Provide the (x, y) coordinate of the cell's center where the given text is located.  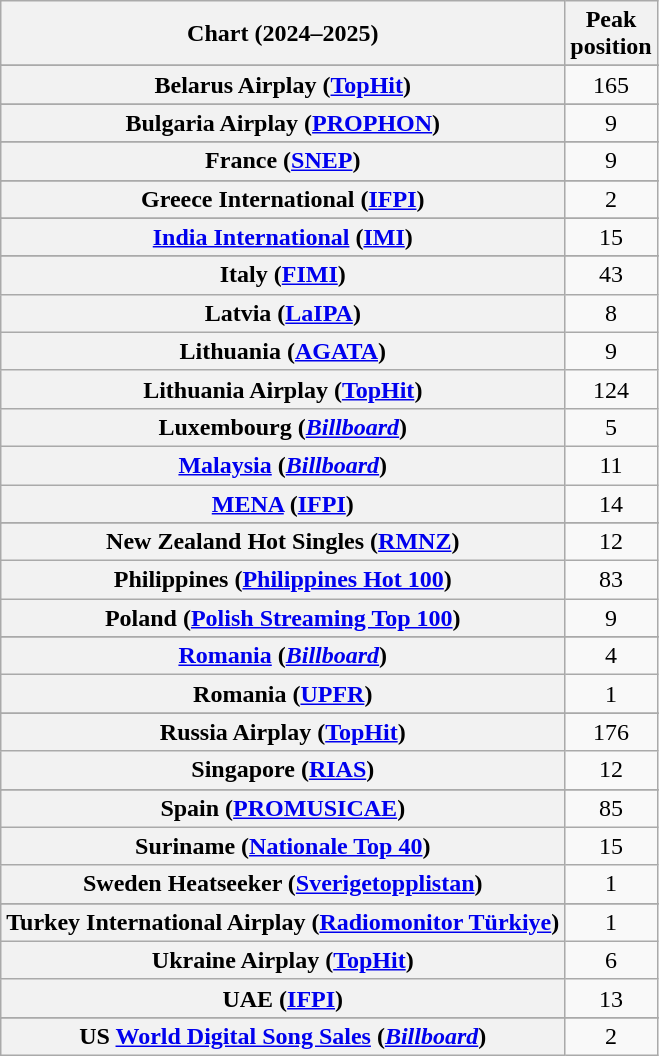
Bulgaria Airplay (PROPHON) (283, 123)
165 (611, 85)
Turkey International Airplay (Radiomonitor Türkiye) (283, 922)
Peakposition (611, 34)
14 (611, 503)
Romania (Billboard) (283, 656)
MENA (IFPI) (283, 503)
124 (611, 389)
Romania (UPFR) (283, 694)
US World Digital Song Sales (Billboard) (283, 1036)
Spain (PROMUSICAE) (283, 808)
Luxembourg (Billboard) (283, 427)
43 (611, 275)
13 (611, 998)
Sweden Heatseeker (Sverigetopplistan) (283, 884)
Greece International (IFPI) (283, 199)
UAE (IFPI) (283, 998)
83 (611, 580)
Singapore (RIAS) (283, 770)
Poland (Polish Streaming Top 100) (283, 618)
France (SNEP) (283, 161)
Philippines (Philippines Hot 100) (283, 580)
5 (611, 427)
Russia Airplay (TopHit) (283, 732)
176 (611, 732)
4 (611, 656)
India International (IMI) (283, 237)
Belarus Airplay (TopHit) (283, 85)
Chart (2024–2025) (283, 34)
New Zealand Hot Singles (RMNZ) (283, 542)
8 (611, 313)
Ukraine Airplay (TopHit) (283, 960)
Malaysia (Billboard) (283, 465)
Suriname (Nationale Top 40) (283, 846)
6 (611, 960)
Italy (FIMI) (283, 275)
85 (611, 808)
Latvia (LaIPA) (283, 313)
Lithuania (AGATA) (283, 351)
11 (611, 465)
Lithuania Airplay (TopHit) (283, 389)
